Scan for the cell matching the given text and deliver its (X, Y) coordinate at center. 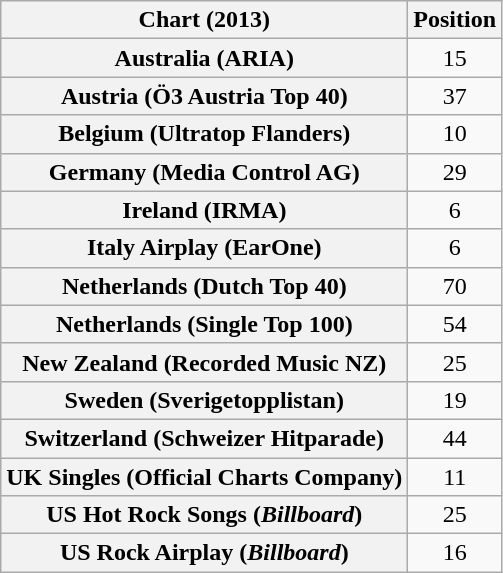
Position (455, 20)
Chart (2013) (204, 20)
Italy Airplay (EarOne) (204, 248)
US Hot Rock Songs (Billboard) (204, 515)
11 (455, 477)
Ireland (IRMA) (204, 210)
70 (455, 286)
Austria (Ö3 Austria Top 40) (204, 96)
15 (455, 58)
New Zealand (Recorded Music NZ) (204, 362)
10 (455, 134)
19 (455, 400)
44 (455, 438)
16 (455, 553)
Netherlands (Single Top 100) (204, 324)
Sweden (Sverigetopplistan) (204, 400)
Germany (Media Control AG) (204, 172)
37 (455, 96)
Australia (ARIA) (204, 58)
29 (455, 172)
Belgium (Ultratop Flanders) (204, 134)
54 (455, 324)
Switzerland (Schweizer Hitparade) (204, 438)
Netherlands (Dutch Top 40) (204, 286)
US Rock Airplay (Billboard) (204, 553)
UK Singles (Official Charts Company) (204, 477)
